Determine the (X, Y) coordinate at the center of the cell enclosing the given text.  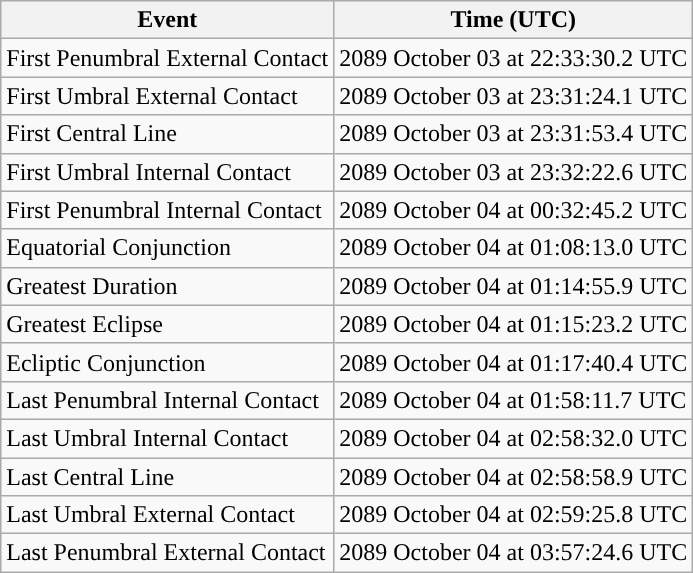
First Penumbral Internal Contact (168, 210)
2089 October 04 at 01:14:55.9 UTC (514, 286)
Ecliptic Conjunction (168, 362)
Greatest Eclipse (168, 324)
2089 October 04 at 01:08:13.0 UTC (514, 248)
2089 October 03 at 23:32:22.6 UTC (514, 172)
Equatorial Conjunction (168, 248)
2089 October 03 at 23:31:24.1 UTC (514, 96)
2089 October 04 at 01:15:23.2 UTC (514, 324)
2089 October 04 at 03:57:24.6 UTC (514, 553)
First Penumbral External Contact (168, 58)
2089 October 04 at 00:32:45.2 UTC (514, 210)
First Umbral Internal Contact (168, 172)
First Umbral External Contact (168, 96)
Last Central Line (168, 477)
2089 October 04 at 02:58:58.9 UTC (514, 477)
2089 October 03 at 22:33:30.2 UTC (514, 58)
2089 October 04 at 01:58:11.7 UTC (514, 400)
Event (168, 20)
Greatest Duration (168, 286)
Last Umbral Internal Contact (168, 438)
Last Umbral External Contact (168, 515)
Last Penumbral Internal Contact (168, 400)
Last Penumbral External Contact (168, 553)
2089 October 04 at 01:17:40.4 UTC (514, 362)
2089 October 04 at 02:59:25.8 UTC (514, 515)
2089 October 04 at 02:58:32.0 UTC (514, 438)
2089 October 03 at 23:31:53.4 UTC (514, 134)
Time (UTC) (514, 20)
First Central Line (168, 134)
